Detect which cell encompasses the target text, then output its (X, Y) center coordinate. 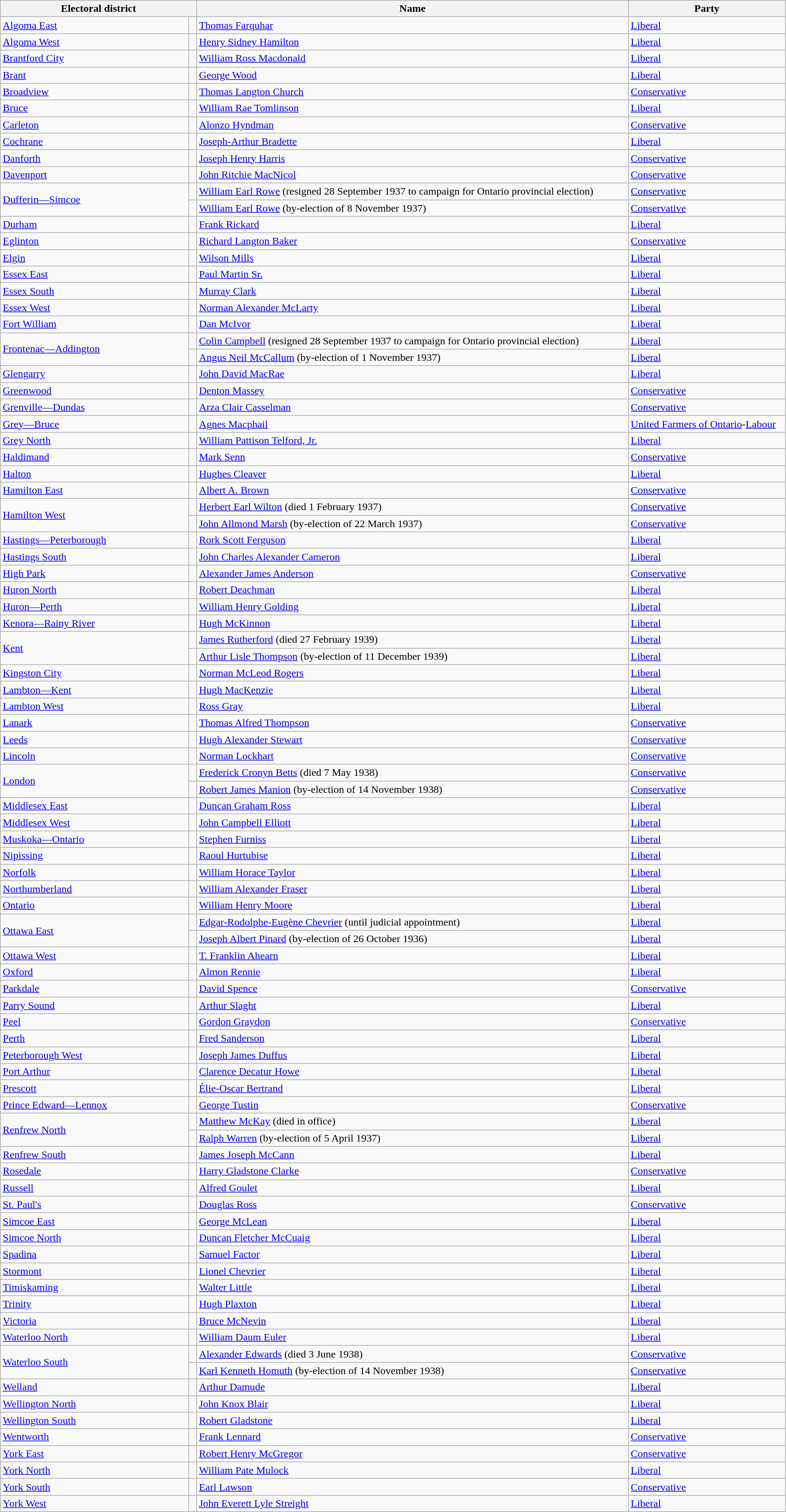
Hastings South (95, 557)
Ontario (95, 905)
Hughes Cleaver (413, 473)
Simcoe North (95, 1238)
Simcoe East (95, 1221)
Paul Martin Sr. (413, 274)
Victoria (95, 1321)
Middlesex West (95, 823)
Norman McLeod Rogers (413, 673)
Arthur Damude (413, 1387)
Joseph James Duffus (413, 1055)
Lincoln (95, 756)
Frank Lennard (413, 1437)
George Tustin (413, 1105)
Dufferin—Simcoe (95, 199)
Hamilton West (95, 515)
Elgin (95, 258)
Grey North (95, 440)
Hugh MacKenzie (413, 689)
Leeds (95, 740)
Glengarry (95, 374)
John Knox Blair (413, 1404)
Frederick Cronyn Betts (died 7 May 1938) (413, 773)
Duncan Graham Ross (413, 806)
Prince Edward—Lennox (95, 1105)
Algoma West (95, 42)
Hugh Alexander Stewart (413, 740)
Renfrew South (95, 1155)
Bruce (95, 108)
Kenora—Rainy River (95, 623)
William Pattison Telford, Jr. (413, 440)
Agnes Macphail (413, 424)
Lambton West (95, 706)
High Park (95, 573)
Hugh McKinnon (413, 623)
John Ritchie MacNicol (413, 175)
Electoral district (99, 9)
Robert Gladstone (413, 1420)
Colin Campbell (resigned 28 September 1937 to campaign for Ontario provincial election) (413, 341)
Waterloo North (95, 1337)
Angus Neil McCallum (by-election of 1 November 1937) (413, 357)
Ross Gray (413, 706)
Lambton—Kent (95, 689)
Almon Rennie (413, 972)
Oxford (95, 972)
Bruce McNevin (413, 1321)
Hastings—Peterborough (95, 540)
Broadview (95, 92)
Joseph-Arthur Bradette (413, 141)
Matthew McKay (died in office) (413, 1121)
William Pate Mulock (413, 1470)
Cochrane (95, 141)
Eglinton (95, 241)
Herbert Earl Wilton (died 1 February 1937) (413, 507)
Raoul Hurtubise (413, 856)
York North (95, 1470)
Durham (95, 225)
Norman Alexander McLarty (413, 308)
Grenville—Dundas (95, 407)
Ralph Warren (by-election of 5 April 1937) (413, 1138)
Wellington South (95, 1420)
Huron—Perth (95, 607)
Alonzo Hyndman (413, 125)
Hugh Plaxton (413, 1304)
Party (707, 9)
Thomas Alfred Thompson (413, 723)
John Campbell Elliott (413, 823)
Robert Henry McGregor (413, 1454)
Trinity (95, 1304)
Lionel Chevrier (413, 1271)
David Spence (413, 988)
John Allmond Marsh (by-election of 22 March 1937) (413, 524)
York South (95, 1487)
Nipissing (95, 856)
Walter Little (413, 1288)
James Rutherford (died 27 February 1939) (413, 640)
Henry Sidney Hamilton (413, 42)
Muskoka—Ontario (95, 839)
Prescott (95, 1088)
Wentworth (95, 1437)
Norfolk (95, 872)
York West (95, 1503)
Karl Kenneth Homuth (by-election of 14 November 1938) (413, 1371)
York East (95, 1454)
Fred Sanderson (413, 1039)
Murray Clark (413, 291)
Rosedale (95, 1171)
Wellington North (95, 1404)
Middlesex East (95, 806)
Kent (95, 648)
Danforth (95, 158)
Huron North (95, 590)
Samuel Factor (413, 1254)
Name (413, 9)
United Farmers of Ontario-Labour (707, 424)
Thomas Farquhar (413, 25)
St. Paul's (95, 1204)
William Earl Rowe (resigned 28 September 1937 to campaign for Ontario provincial election) (413, 191)
Haldimand (95, 457)
Peel (95, 1022)
Northumberland (95, 889)
Peterborough West (95, 1055)
Brantford City (95, 58)
William Rae Tomlinson (413, 108)
Ottawa West (95, 955)
Frank Rickard (413, 225)
Joseph Henry Harris (413, 158)
John Charles Alexander Cameron (413, 557)
Gordon Graydon (413, 1022)
Denton Massey (413, 391)
Essex West (95, 308)
Frontenac—Addington (95, 349)
London (95, 781)
Waterloo South (95, 1362)
Arthur Slaght (413, 1005)
George Wood (413, 75)
Parkdale (95, 988)
Arthur Lisle Thompson (by-election of 11 December 1939) (413, 656)
Rork Scott Ferguson (413, 540)
Brant (95, 75)
Robert James Manion (by-election of 14 November 1938) (413, 789)
Essex East (95, 274)
George McLean (413, 1221)
Hamilton East (95, 490)
Thomas Langton Church (413, 92)
Harry Gladstone Clarke (413, 1171)
John David MacRae (413, 374)
Algoma East (95, 25)
Ottawa East (95, 930)
Renfrew North (95, 1130)
William Ross Macdonald (413, 58)
Clarence Decatur Howe (413, 1072)
Essex South (95, 291)
Parry Sound (95, 1005)
William Henry Moore (413, 905)
William Earl Rowe (by-election of 8 November 1937) (413, 208)
Halton (95, 473)
James Joseph McCann (413, 1155)
Stormont (95, 1271)
William Henry Golding (413, 607)
Élie-Oscar Bertrand (413, 1088)
Douglas Ross (413, 1204)
Edgar-Rodolphe-Eugène Chevrier (until judicial appointment) (413, 922)
Greenwood (95, 391)
William Daum Euler (413, 1337)
Albert A. Brown (413, 490)
Dan McIvor (413, 324)
Grey—Bruce (95, 424)
William Alexander Fraser (413, 889)
Earl Lawson (413, 1487)
Joseph Albert Pinard (by-election of 26 October 1936) (413, 939)
Wilson Mills (413, 258)
Carleton (95, 125)
Spadina (95, 1254)
Fort William (95, 324)
Kingston City (95, 673)
Russell (95, 1188)
John Everett Lyle Streight (413, 1503)
Duncan Fletcher McCuaig (413, 1238)
Lanark (95, 723)
Davenport (95, 175)
Timiskaming (95, 1288)
William Horace Taylor (413, 872)
Stephen Furniss (413, 839)
Perth (95, 1039)
Robert Deachman (413, 590)
Alexander James Anderson (413, 573)
Mark Senn (413, 457)
Alfred Goulet (413, 1188)
T. Franklin Ahearn (413, 955)
Welland (95, 1387)
Alexander Edwards (died 3 June 1938) (413, 1354)
Port Arthur (95, 1072)
Arza Clair Casselman (413, 407)
Norman Lockhart (413, 756)
Richard Langton Baker (413, 241)
